Scan for the cell matching the given text and deliver its [X, Y] coordinate at center. 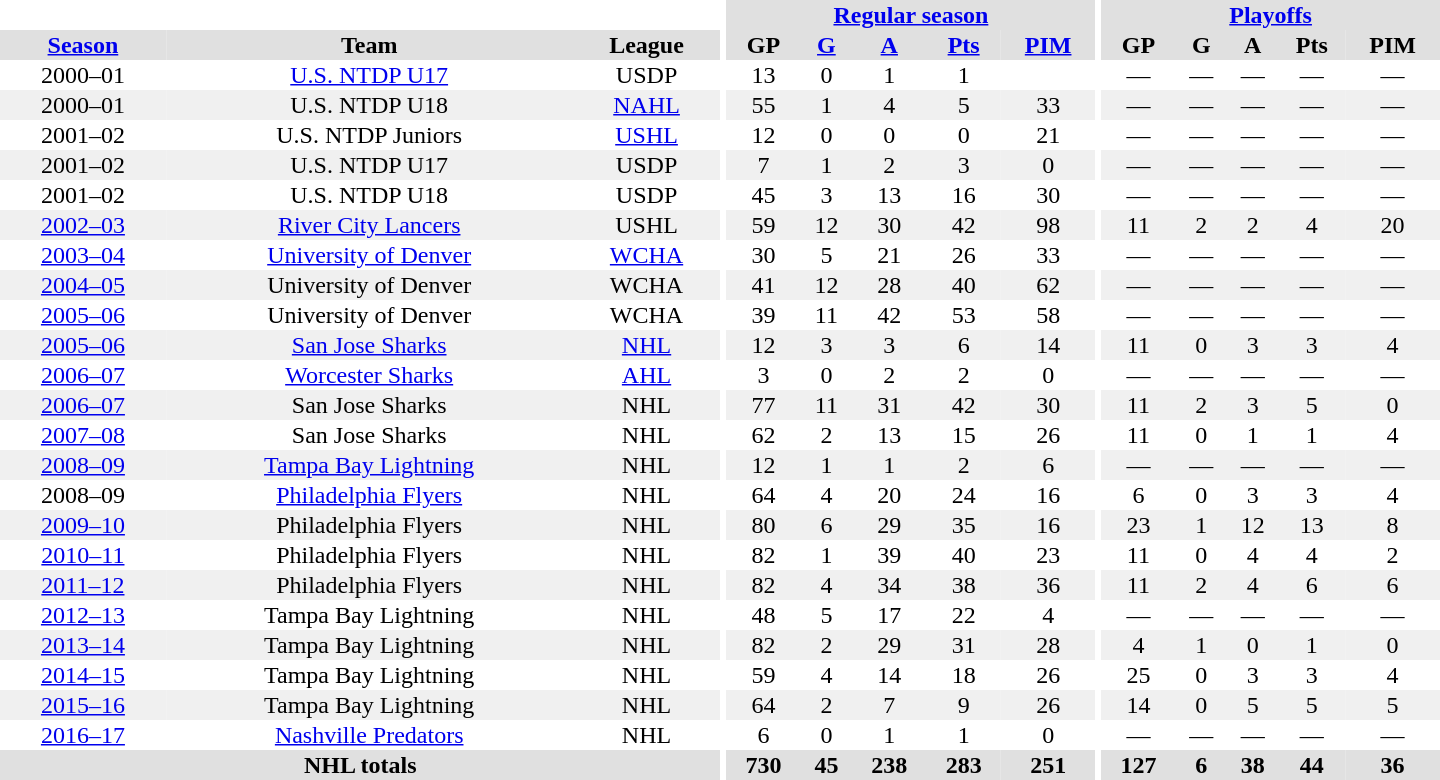
44 [1312, 765]
2011–12 [83, 585]
2016–17 [83, 735]
80 [763, 525]
League [647, 45]
283 [963, 765]
18 [963, 675]
77 [763, 405]
2007–08 [83, 435]
2014–15 [83, 675]
Playoffs [1270, 15]
Season [83, 45]
25 [1138, 675]
8 [1392, 525]
2002–03 [83, 225]
2013–14 [83, 645]
9 [963, 705]
98 [1048, 225]
730 [763, 765]
22 [963, 615]
238 [889, 765]
2004–05 [83, 285]
41 [763, 285]
2009–10 [83, 525]
15 [963, 435]
251 [1048, 765]
Nashville Predators [370, 735]
34 [889, 585]
NHL totals [360, 765]
2012–13 [83, 615]
24 [963, 495]
35 [963, 525]
Regular season [910, 15]
58 [1048, 315]
Team [370, 45]
17 [889, 615]
55 [763, 105]
2015–16 [83, 705]
127 [1138, 765]
NAHL [647, 105]
2003–04 [83, 255]
AHL [647, 375]
48 [763, 615]
Worcester Sharks [370, 375]
2010–11 [83, 555]
53 [963, 315]
U.S. NTDP Juniors [370, 135]
River City Lancers [370, 225]
